Pinpoint the cell where the given text exists, returning its [X, Y] midpoint coordinate. 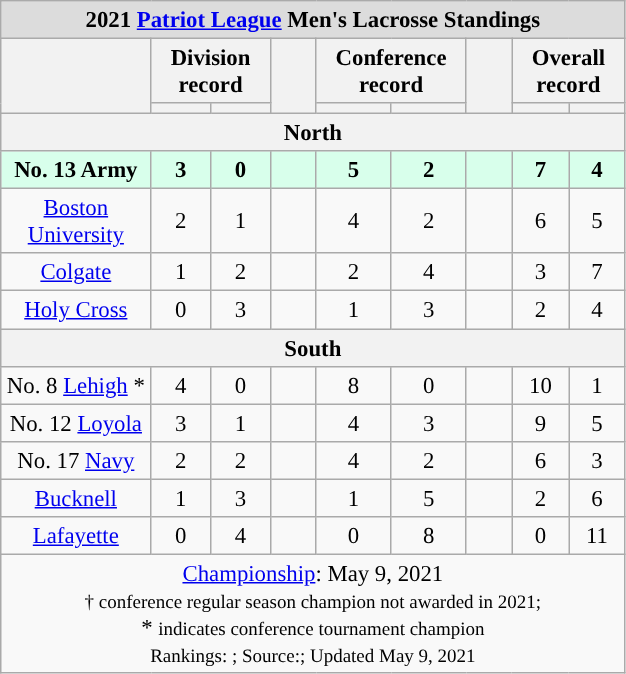
Lafayette [76, 536]
Holy Cross [76, 310]
No. 17 Navy [76, 460]
No. 12 Loyola [76, 423]
Conference record [391, 72]
North [313, 133]
11 [597, 536]
9 [540, 423]
2021 Patriot League Men's Lacrosse Standings [313, 20]
Division record [210, 72]
South [313, 348]
No. 8 Lehigh * [76, 385]
Bucknell [76, 498]
Colgate [76, 273]
10 [540, 385]
Overall record [568, 72]
No. 13 Army [76, 170]
Boston University [76, 222]
